Find where the given text appears and provide that cell's center as (X, Y) coordinate. 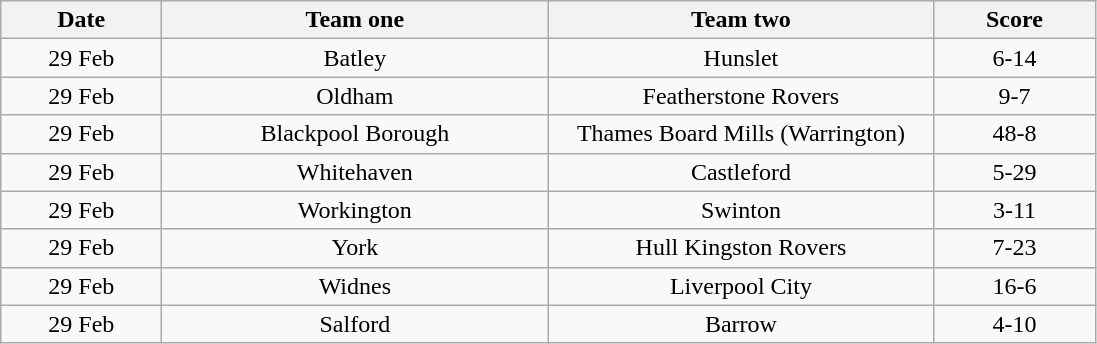
Batley (355, 58)
Date (82, 20)
Widnes (355, 286)
16-6 (1014, 286)
48-8 (1014, 134)
3-11 (1014, 210)
Whitehaven (355, 172)
Team two (741, 20)
Swinton (741, 210)
5-29 (1014, 172)
Score (1014, 20)
York (355, 248)
7-23 (1014, 248)
Blackpool Borough (355, 134)
6-14 (1014, 58)
Hunslet (741, 58)
Thames Board Mills (Warrington) (741, 134)
Hull Kingston Rovers (741, 248)
4-10 (1014, 324)
Featherstone Rovers (741, 96)
9-7 (1014, 96)
Salford (355, 324)
Workington (355, 210)
Oldham (355, 96)
Liverpool City (741, 286)
Castleford (741, 172)
Team one (355, 20)
Barrow (741, 324)
